From the cell containing the given text, extract its center point as (X, Y) coordinate. 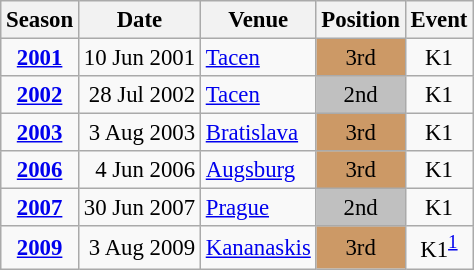
Kananaskis (258, 247)
2009 (40, 247)
2006 (40, 170)
4 Jun 2006 (139, 170)
3 Aug 2003 (139, 133)
28 Jul 2002 (139, 95)
2001 (40, 58)
2003 (40, 133)
Venue (258, 20)
2007 (40, 208)
Prague (258, 208)
3 Aug 2009 (139, 247)
Date (139, 20)
Season (40, 20)
2002 (40, 95)
K11 (439, 247)
10 Jun 2001 (139, 58)
Bratislava (258, 133)
Event (439, 20)
30 Jun 2007 (139, 208)
Position (360, 20)
Augsburg (258, 170)
